Pinpoint the cell where the given text exists, returning its [X, Y] midpoint coordinate. 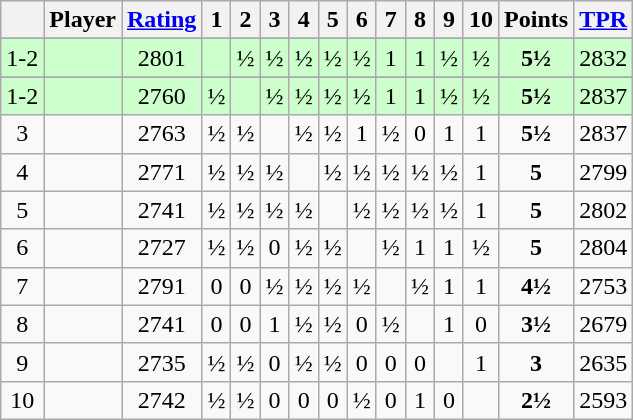
2802 [604, 210]
4½ [536, 286]
2679 [604, 324]
2791 [162, 286]
2760 [162, 96]
Rating [162, 20]
2½ [536, 400]
2801 [162, 58]
3½ [536, 324]
2771 [162, 172]
2735 [162, 362]
2799 [604, 172]
Player [83, 20]
2763 [162, 134]
TPR [604, 20]
2635 [604, 362]
2593 [604, 400]
2832 [604, 58]
Points [536, 20]
2742 [162, 400]
2 [246, 20]
2727 [162, 248]
2804 [604, 248]
2753 [604, 286]
